Return [x, y] of the center of cell containing provided text 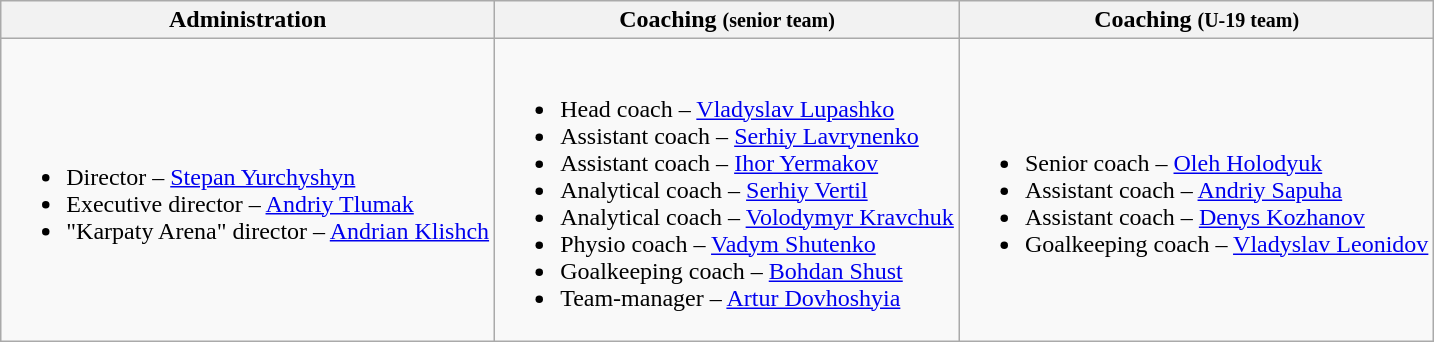
Administration [248, 20]
Coaching (U-19 team) [1196, 20]
Senior coach – Oleh HolodyukAssistant coach – Andriy SapuhaAssistant coach – Denys KozhanovGoalkeeping coach – Vladyslav Leonidov [1196, 190]
Director – Stepan YurchyshynExecutive director – Andriy Tlumak"Karpaty Arena" director – Andrian Klishch [248, 190]
Coaching (senior team) [728, 20]
